Search for the cell housing the specified text and yield its (X, Y) center coordinate. 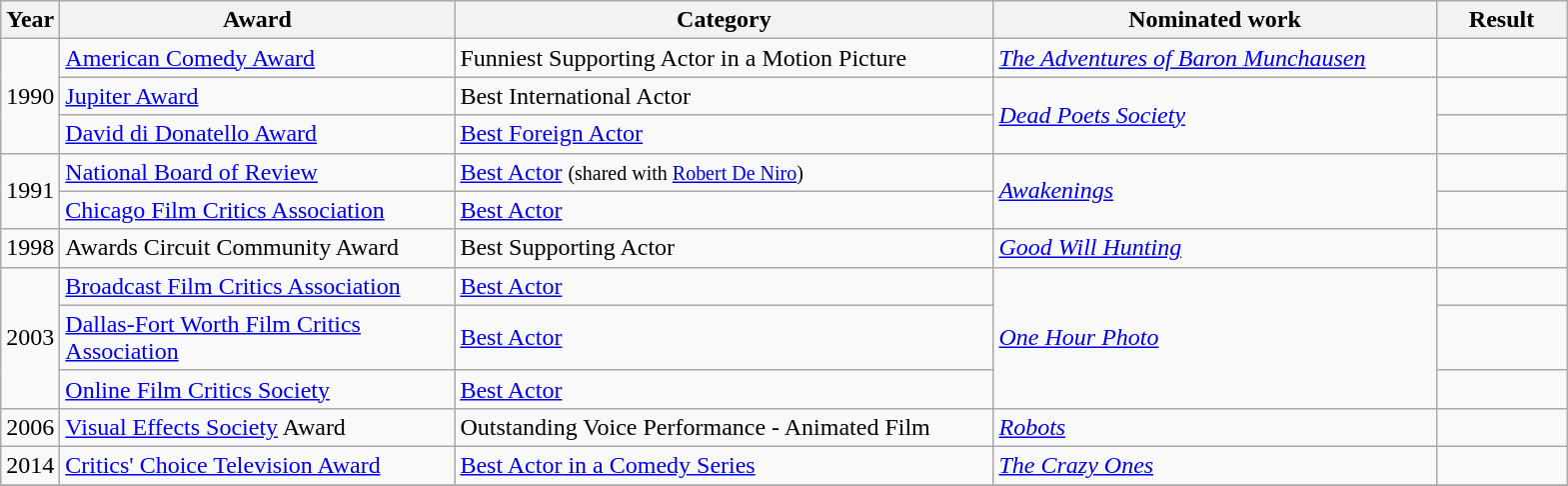
Year (30, 20)
Award (258, 20)
Best International Actor (724, 96)
Good Will Hunting (1215, 248)
Visual Effects Society Award (258, 427)
Awakenings (1215, 191)
Best Foreign Actor (724, 134)
Awards Circuit Community Award (258, 248)
Robots (1215, 427)
Best Actor in a Comedy Series (724, 465)
National Board of Review (258, 172)
Result (1501, 20)
Critics' Choice Television Award (258, 465)
1991 (30, 191)
Category (724, 20)
One Hour Photo (1215, 338)
2003 (30, 338)
American Comedy Award (258, 58)
2014 (30, 465)
The Adventures of Baron Munchausen (1215, 58)
1990 (30, 96)
Funniest Supporting Actor in a Motion Picture (724, 58)
Chicago Film Critics Association (258, 210)
Best Actor (shared with Robert De Niro) (724, 172)
The Crazy Ones (1215, 465)
Dallas-Fort Worth Film Critics Association (258, 338)
Online Film Critics Society (258, 389)
Dead Poets Society (1215, 115)
Jupiter Award (258, 96)
David di Donatello Award (258, 134)
Broadcast Film Critics Association (258, 286)
Nominated work (1215, 20)
1998 (30, 248)
Best Supporting Actor (724, 248)
Outstanding Voice Performance - Animated Film (724, 427)
2006 (30, 427)
